Return (X, Y) of the center of cell containing provided text 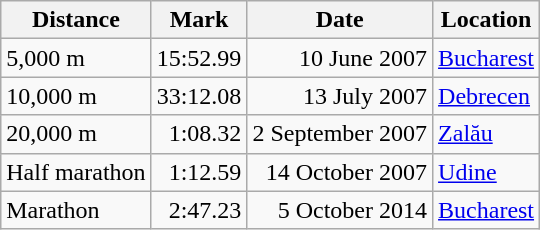
Udine (486, 172)
1:12.59 (199, 172)
2 September 2007 (340, 134)
14 October 2007 (340, 172)
15:52.99 (199, 58)
Marathon (76, 210)
Debrecen (486, 96)
10,000 m (76, 96)
Zalău (486, 134)
13 July 2007 (340, 96)
10 June 2007 (340, 58)
Date (340, 20)
2:47.23 (199, 210)
5 October 2014 (340, 210)
5,000 m (76, 58)
20,000 m (76, 134)
Distance (76, 20)
Mark (199, 20)
Location (486, 20)
33:12.08 (199, 96)
1:08.32 (199, 134)
Half marathon (76, 172)
